Extract the [x, y] coordinate from the center of the cell holding the provided text.  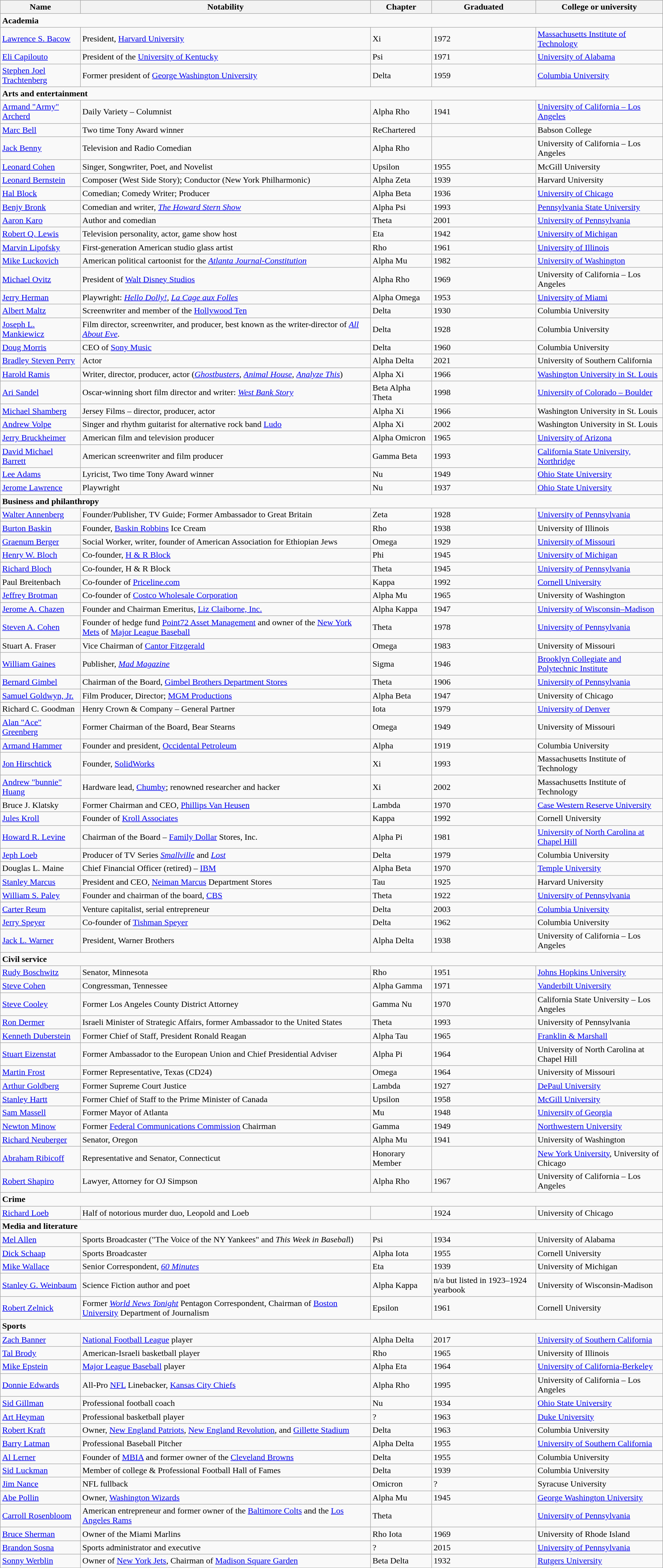
President, Harvard University [225, 39]
Singer, Songwriter, Poet, and Novelist [225, 166]
Sid Luckman [40, 1471]
Alpha Gamma [401, 986]
Duke University [599, 1416]
Senior Correspondent, 60 Minutes [225, 1267]
Professional Baseball Pitcher [225, 1443]
Producer of TV Series Smallville and Lost [225, 855]
Michael Shamberg [40, 411]
Richard C. Goodman [40, 709]
Kenneth Duberstein [40, 1036]
Co-founder of Priceline.com [225, 582]
Steve Cooley [40, 1004]
Comedian; Comedy Writer; Producer [225, 193]
Marc Bell [40, 130]
Lyricist, Two time Tony Award winner [225, 474]
Senator, Minnesota [225, 973]
Venture capitalist, serial entrepreneur [225, 909]
Civil service [331, 959]
Two time Tony Award winner [225, 130]
Former president of George Washington University [225, 75]
Professional basketball player [225, 1416]
Vanderbilt University [599, 986]
Former Ambassador to the European Union and Chief Presidential Adviser [225, 1054]
Armand "Army" Archerd [40, 112]
Founder of hedge fund Point72 Asset Management and owner of the New York Mets of Major League Baseball [225, 627]
Al Lerner [40, 1457]
Jeph Loeb [40, 855]
Senator, Oregon [225, 1140]
American screenwriter and film producer [225, 456]
1972 [484, 39]
1927 [484, 1086]
1930 [484, 311]
Howard R. Levine [40, 837]
1962 [484, 922]
Jim Nance [40, 1484]
Former Chief of Staff to the Prime Minister of Canada [225, 1099]
1937 [484, 488]
Case Western Reserve University [599, 805]
Former Chairman of the Board, Bear Stearns [225, 727]
NFL fullback [225, 1484]
Co-founder of Costco Wholesale Corporation [225, 595]
Chief Financial Officer (retired) – IBM [225, 868]
Former Chairman and CEO, Phillips Van Heusen [225, 805]
Syracuse University [599, 1484]
Lawrence S. Bacow [40, 39]
1929 [484, 542]
Jerry Speyer [40, 922]
Honorary Member [401, 1158]
Stephen Joel Trachtenberg [40, 75]
Doug Morris [40, 347]
Iota [401, 709]
Dick Schaap [40, 1253]
2001 [484, 221]
Actor [225, 361]
Israeli Minister of Strategic Affairs, former Ambassador to the United States [225, 1022]
Rutgers University [599, 1561]
University of Miami [599, 297]
George Washington University [599, 1498]
Comedian and writer, The Howard Stern Show [225, 207]
Former Los Angeles County District Attorney [225, 1004]
Alpha [401, 746]
Michael Ovitz [40, 279]
Academia [331, 21]
Film director, screenwriter, and producer, best known as the writer-director of All About Eve. [225, 329]
2021 [484, 361]
Congressman, Tennessee [225, 986]
Leonard Cohen [40, 166]
Television and Radio Comedian [225, 148]
1919 [484, 746]
President, Warner Brothers [225, 940]
Henry Crown & Company – General Partner [225, 709]
Benjy Bronk [40, 207]
1946 [484, 663]
President of the University of Kentucky [225, 57]
1958 [484, 1099]
Hal Block [40, 193]
Donnie Edwards [40, 1385]
Mike Luckovich [40, 261]
Joseph L. Mankiewicz [40, 329]
Carter Reum [40, 909]
Ari Sandel [40, 392]
Barry Latman [40, 1443]
University of Georgia [599, 1113]
Tau [401, 882]
Henry W. Bloch [40, 555]
Alan "Ace" Greenberg [40, 727]
Steven A. Cohen [40, 627]
Sam Massell [40, 1113]
Leonard Bernstein [40, 180]
Mike Epstein [40, 1367]
Hardware lead, Chumby; renowned researcher and hacker [225, 787]
Bruce J. Klatsky [40, 805]
Founder of MBIA and former owner of the Cleveland Browns [225, 1457]
Owner, Washington Wizards [225, 1498]
Representative and Senator, Connecticut [225, 1158]
Richard Loeb [40, 1213]
Steve Cohen [40, 986]
Owner of the Miami Marlins [225, 1534]
Arts and entertainment [331, 93]
Sid Gillman [40, 1403]
William Gaines [40, 663]
University of Denver [599, 709]
College or university [599, 7]
Mike Wallace [40, 1267]
Samuel Goldwyn, Jr. [40, 696]
California State University, Northridge [599, 456]
Albert Maltz [40, 311]
Bernard Gimbel [40, 682]
Newton Minow [40, 1126]
National Football League player [225, 1340]
Aaron Karo [40, 221]
2003 [484, 909]
Former Mayor of Atlanta [225, 1113]
Armand Hammer [40, 746]
Vice Chairman of Cantor Fitzgerald [225, 645]
Lawyer, Attorney for OJ Simpson [225, 1181]
Graduated [484, 7]
Walter Annenberg [40, 515]
1922 [484, 895]
1959 [484, 75]
1951 [484, 973]
Pennsylvania State University [599, 207]
Singer and rhythm guitarist for alternative rock band Ludo [225, 424]
Former World News Tonight Pentagon Correspondent, Chairman of Boston University Department of Journalism [225, 1308]
Film Producer, Director; MGM Productions [225, 696]
David Michael Barrett [40, 456]
Founder, SolidWorks [225, 764]
1982 [484, 261]
Graenum Berger [40, 542]
Northwestern University [599, 1126]
Andrew "bunnie" Huang [40, 787]
1967 [484, 1181]
Alpha Iota [401, 1253]
n/a but listed in 1923–1924 yearbook [484, 1285]
Beta Alpha Theta [401, 392]
Jules Kroll [40, 819]
Alpha Zeta [401, 180]
University of Wisconsin-Madison [599, 1285]
Stuart Eizenstat [40, 1054]
Alpha Eta [401, 1367]
Jack L. Warner [40, 940]
Art Heyman [40, 1416]
Bruce Sherman [40, 1534]
First-generation American studio glass artist [225, 247]
Notability [225, 7]
Bradley Steven Perry [40, 361]
President of Walt Disney Studios [225, 279]
Alpha Omicron [401, 438]
Franklin & Marshall [599, 1036]
Playwright: Hello Dolly!, La Cage aux Folles [225, 297]
Robert Shapiro [40, 1181]
Founder and Chairman Emeritus, Liz Claiborne, Inc. [225, 609]
University of Rhode Island [599, 1534]
American film and television producer [225, 438]
Tal Brody [40, 1353]
Johns Hopkins University [599, 973]
Founder and president, Occidental Petroleum [225, 746]
Chairman of the Board – Family Dollar Stores, Inc. [225, 837]
2015 [484, 1547]
1978 [484, 627]
Founder and chairman of the board, CBS [225, 895]
Gamma Nu [401, 1004]
Babson College [599, 130]
Andrew Volpe [40, 424]
All-Pro NFL Linebacker, Kansas City Chiefs [225, 1385]
Sports [331, 1326]
Eli Capilouto [40, 57]
Former Representative, Texas (CD24) [225, 1072]
1906 [484, 682]
Former Federal Communications Commission Chairman [225, 1126]
Sigma [401, 663]
Rudy Boschwitz [40, 973]
Temple University [599, 868]
William S. Paley [40, 895]
Abe Pollin [40, 1498]
Founder of Kroll Associates [225, 819]
1924 [484, 1213]
1953 [484, 297]
American-Israeli basketball player [225, 1353]
1981 [484, 837]
Abraham Ribicoff [40, 1158]
Alpha Omega [401, 297]
Writer, director, producer, actor (Ghostbusters, Animal House, Analyze This) [225, 374]
Burton Baskin [40, 528]
Stanley Hartt [40, 1099]
Alpha Tau [401, 1036]
Stanley G. Weinbaum [40, 1285]
Jersey Films – director, producer, actor [225, 411]
Composer (West Side Story); Conductor (New York Philharmonic) [225, 180]
Lee Adams [40, 474]
Business and philanthropy [331, 501]
Daily Variety – Columnist [225, 112]
1983 [484, 645]
ReChartered [401, 130]
Alpha Psi [401, 207]
Gamma Beta [401, 456]
Richard Neuberger [40, 1140]
Martin Frost [40, 1072]
Stuart A. Fraser [40, 645]
Jon Hirschtick [40, 764]
University of California-Berkeley [599, 1367]
Chapter [401, 7]
Author and comedian [225, 221]
Jack Benny [40, 148]
Playwright [225, 488]
Brooklyn Collegiate and Polytechnic Institute [599, 663]
Robert Q. Lewis [40, 234]
University of Arizona [599, 438]
President and CEO, Neiman Marcus Department Stores [225, 882]
Epsilon [401, 1308]
Science Fiction author and poet [225, 1285]
Omicron [401, 1484]
1942 [484, 234]
Gamma [401, 1126]
Chairman of the Board, Gimbel Brothers Department Stores [225, 682]
Beta Delta [401, 1561]
Crime [331, 1199]
Marvin Lipofsky [40, 247]
Name [40, 7]
Television personality, actor, game show host [225, 234]
Founder/Publisher, TV Guide; Former Ambassador to Great Britain [225, 515]
DePaul University [599, 1086]
Jerome Lawrence [40, 488]
American political cartoonist for the Atlanta Journal-Constitution [225, 261]
Robert Zelnick [40, 1308]
California State University – Los Angeles [599, 1004]
Screenwriter and member of the Hollywood Ten [225, 311]
Jerome A. Chazen [40, 609]
1932 [484, 1561]
Member of college & Professional Football Hall of Fames [225, 1471]
Stanley Marcus [40, 882]
Professional football coach [225, 1403]
Ron Dermer [40, 1022]
CEO of Sony Music [225, 347]
Jeffrey Brotman [40, 595]
Sports Broadcaster ("The Voice of the NY Yankees" and This Week in Baseball) [225, 1240]
Media and literature [331, 1226]
Owner of New York Jets, Chairman of Madison Square Garden [225, 1561]
Mel Allen [40, 1240]
Phi [401, 555]
Carroll Rosenbloom [40, 1516]
Sports Broadcaster [225, 1253]
University of Colorado – Boulder [599, 392]
Oscar-winning short film director and writer: West Bank Story [225, 392]
Arthur Goldberg [40, 1086]
Rho Iota [401, 1534]
Paul Breitenbach [40, 582]
Social Worker, writer, founder of American Association for Ethiopian Jews [225, 542]
University of Wisconsin–Madison [599, 609]
1998 [484, 392]
New York University, University of Chicago [599, 1158]
Harold Ramis [40, 374]
Sports administrator and executive [225, 1547]
Publisher, Mad Magazine [225, 663]
1995 [484, 1385]
Zach Banner [40, 1340]
Zeta [401, 515]
Co-founder of Tishman Speyer [225, 922]
Owner, New England Patriots, New England Revolution, and Gillette Stadium [225, 1430]
Major League Baseball player [225, 1367]
Robert Kraft [40, 1430]
Jerry Herman [40, 297]
American entrepreneur and former owner of the Baltimore Colts and the Los Angeles Rams [225, 1516]
1960 [484, 347]
Former Supreme Court Justice [225, 1086]
Richard Bloch [40, 569]
Sonny Werblin [40, 1561]
Former Chief of Staff, President Ronald Reagan [225, 1036]
Jerry Bruckheimer [40, 438]
Brandon Sosna [40, 1547]
1936 [484, 193]
Half of notorious murder duo, Leopold and Loeb [225, 1213]
Founder, Baskin Robbins Ice Cream [225, 528]
2017 [484, 1340]
1925 [484, 882]
Mu [401, 1113]
Douglas L. Maine [40, 868]
1948 [484, 1113]
